Scan for the cell matching the given text and deliver its [X, Y] coordinate at center. 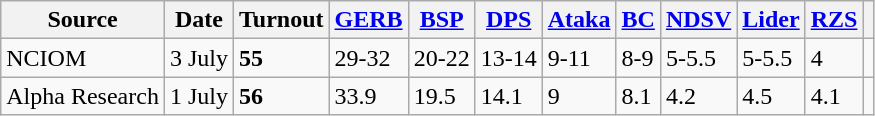
Date [198, 20]
NDSV [698, 20]
56 [281, 96]
RZS [834, 20]
20-22 [442, 58]
8-9 [638, 58]
4.2 [698, 96]
8.1 [638, 96]
1 July [198, 96]
4 [834, 58]
33.9 [368, 96]
Ataka [579, 20]
55 [281, 58]
3 July [198, 58]
BC [638, 20]
Turnout [281, 20]
DPS [508, 20]
NCIOM [83, 58]
13-14 [508, 58]
9-11 [579, 58]
14.1 [508, 96]
BSP [442, 20]
4.1 [834, 96]
Source [83, 20]
GERB [368, 20]
29-32 [368, 58]
Alpha Research [83, 96]
19.5 [442, 96]
9 [579, 96]
4.5 [771, 96]
Lider [771, 20]
